From the cell containing the given text, extract its center point as [X, Y] coordinate. 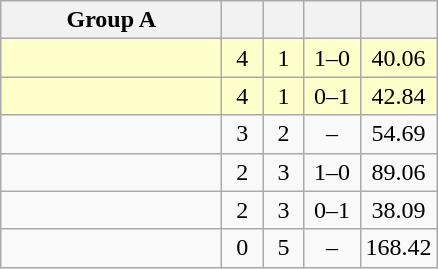
Group A [112, 20]
89.06 [398, 172]
38.09 [398, 210]
5 [284, 248]
42.84 [398, 96]
54.69 [398, 134]
0 [242, 248]
40.06 [398, 58]
168.42 [398, 248]
